Output the (x, y) coordinate of the center of the cell containing the given text.  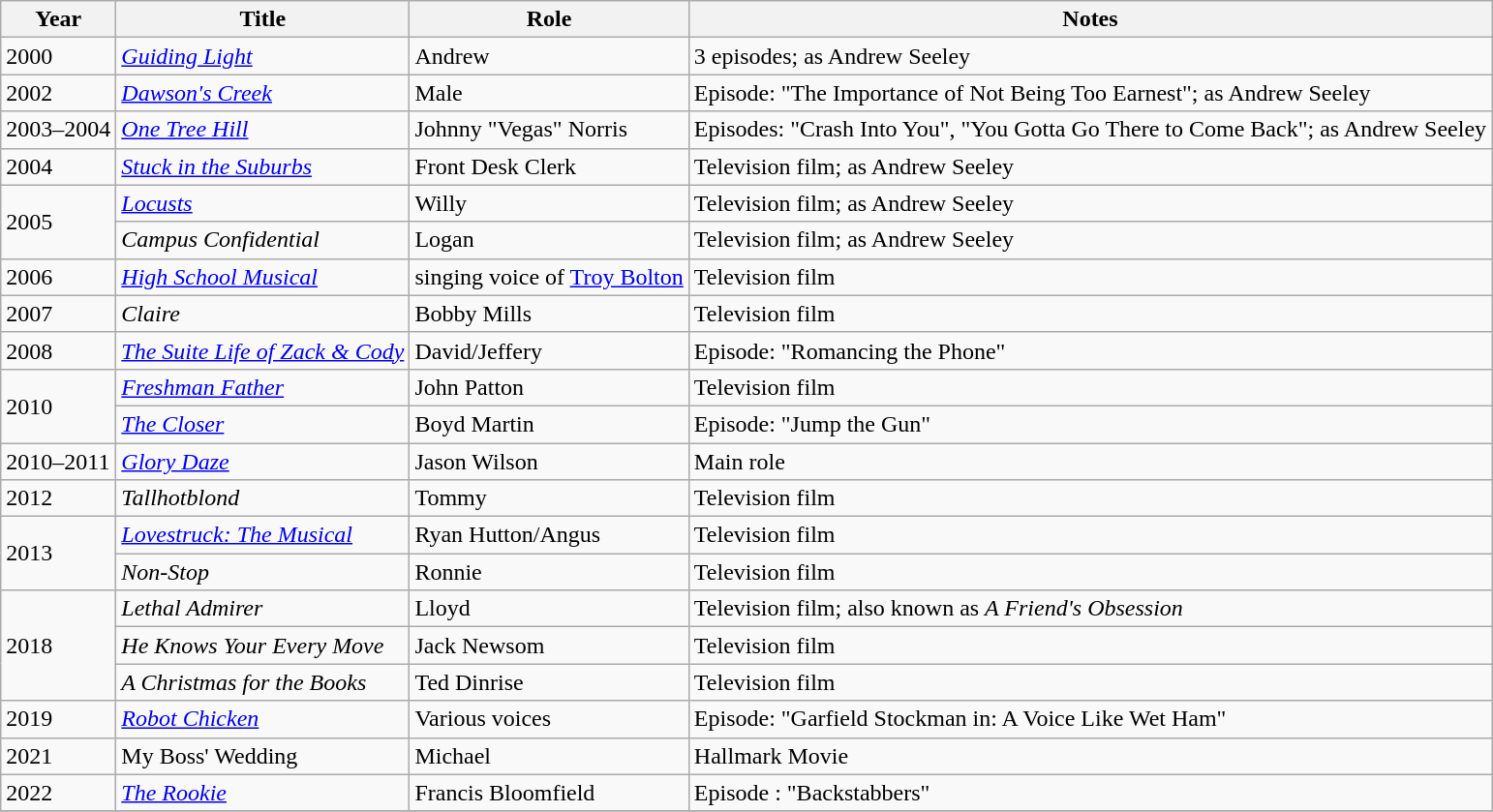
Logan (549, 240)
High School Musical (263, 277)
Willy (549, 203)
Tommy (549, 498)
Dawson's Creek (263, 93)
2004 (58, 166)
Male (549, 93)
John Patton (549, 387)
Lovestruck: The Musical (263, 535)
Role (549, 19)
My Boss' Wedding (263, 756)
2018 (58, 646)
Title (263, 19)
Jason Wilson (549, 462)
2019 (58, 719)
Non-Stop (263, 572)
David/Jeffery (549, 350)
Ronnie (549, 572)
3 episodes; as Andrew Seeley (1090, 56)
Freshman Father (263, 387)
Hallmark Movie (1090, 756)
Francis Bloomfield (549, 793)
Lethal Admirer (263, 609)
Episode: "Romancing the Phone" (1090, 350)
Episodes: "Crash Into You", "You Gotta Go There to Come Back"; as Andrew Seeley (1090, 130)
2006 (58, 277)
Front Desk Clerk (549, 166)
Stuck in the Suburbs (263, 166)
Television film; also known as A Friend's Obsession (1090, 609)
Claire (263, 314)
2002 (58, 93)
Episode: "Jump the Gun" (1090, 424)
Lloyd (549, 609)
2012 (58, 498)
Tallhotblond (263, 498)
Michael (549, 756)
Episode: "Garfield Stockman in: A Voice Like Wet Ham" (1090, 719)
Robot Chicken (263, 719)
Bobby Mills (549, 314)
Johnny "Vegas" Norris (549, 130)
Year (58, 19)
Episode : "Backstabbers" (1090, 793)
2003–2004 (58, 130)
Jack Newsom (549, 646)
He Knows Your Every Move (263, 646)
2008 (58, 350)
2013 (58, 554)
2000 (58, 56)
The Rookie (263, 793)
The Closer (263, 424)
Various voices (549, 719)
singing voice of Troy Bolton (549, 277)
Glory Daze (263, 462)
2005 (58, 222)
The Suite Life of Zack & Cody (263, 350)
A Christmas for the Books (263, 682)
2021 (58, 756)
2022 (58, 793)
Guiding Light (263, 56)
Boyd Martin (549, 424)
Ryan Hutton/Angus (549, 535)
2007 (58, 314)
Andrew (549, 56)
Main role (1090, 462)
Episode: "The Importance of Not Being Too Earnest"; as Andrew Seeley (1090, 93)
Notes (1090, 19)
2010 (58, 406)
2010–2011 (58, 462)
Ted Dinrise (549, 682)
Locusts (263, 203)
Campus Confidential (263, 240)
One Tree Hill (263, 130)
